For the text-containing cell, return its midpoint in (X, Y) coordinate format. 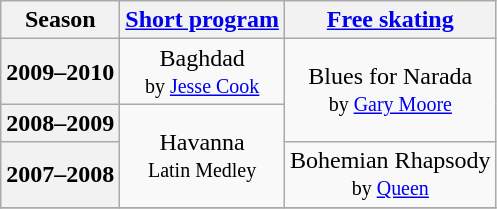
2007–2008 (60, 174)
Havanna Latin Medley (202, 156)
Season (60, 20)
Baghdad by Jesse Cook (202, 72)
Bohemian Rhapsody by Queen (390, 174)
Free skating (390, 20)
2009–2010 (60, 72)
Blues for Narada by Gary Moore (390, 90)
Short program (202, 20)
2008–2009 (60, 123)
